Find where the given text appears and provide that cell's center as (x, y) coordinate. 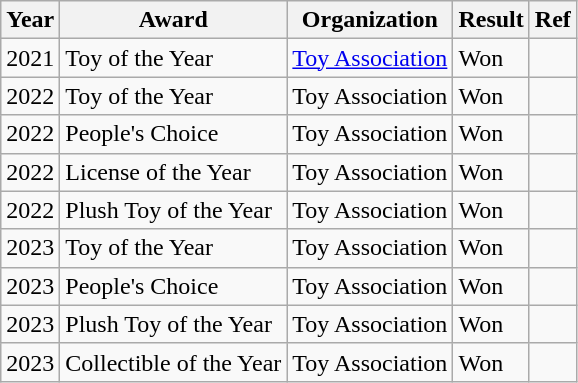
Ref (552, 20)
Award (174, 20)
2021 (30, 58)
License of the Year (174, 172)
Collectible of the Year (174, 362)
Year (30, 20)
Organization (370, 20)
Result (491, 20)
